Identify which cell holds the provided text, then report its [X, Y] central coordinate. 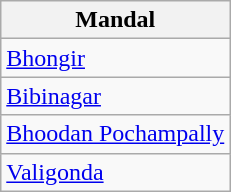
Bibinagar [116, 96]
Valigonda [116, 172]
Bhoodan Pochampally [116, 134]
Mandal [116, 20]
Bhongir [116, 58]
